Capture the cell that displays the provided text and extract its [X, Y] central coordinate. 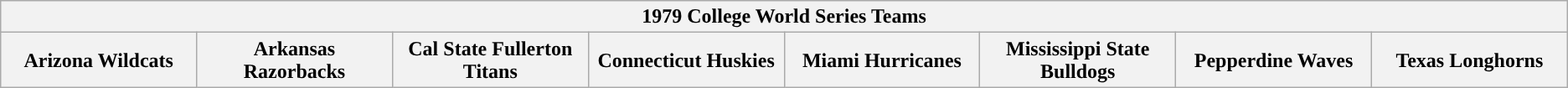
Texas Longhorns [1469, 60]
Connecticut Huskies [686, 60]
Arizona Wildcats [99, 60]
Cal State Fullerton Titans [490, 60]
Arkansas Razorbacks [295, 60]
Mississippi State Bulldogs [1078, 60]
Pepperdine Waves [1274, 60]
Miami Hurricanes [882, 60]
1979 College World Series Teams [784, 17]
